Pinpoint the cell where the given text exists, returning its [X, Y] midpoint coordinate. 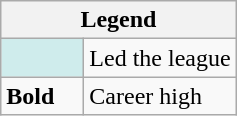
Legend [118, 20]
Career high [160, 96]
Bold [42, 96]
Led the league [160, 58]
